Detect which cell encompasses the target text, then output its (x, y) center coordinate. 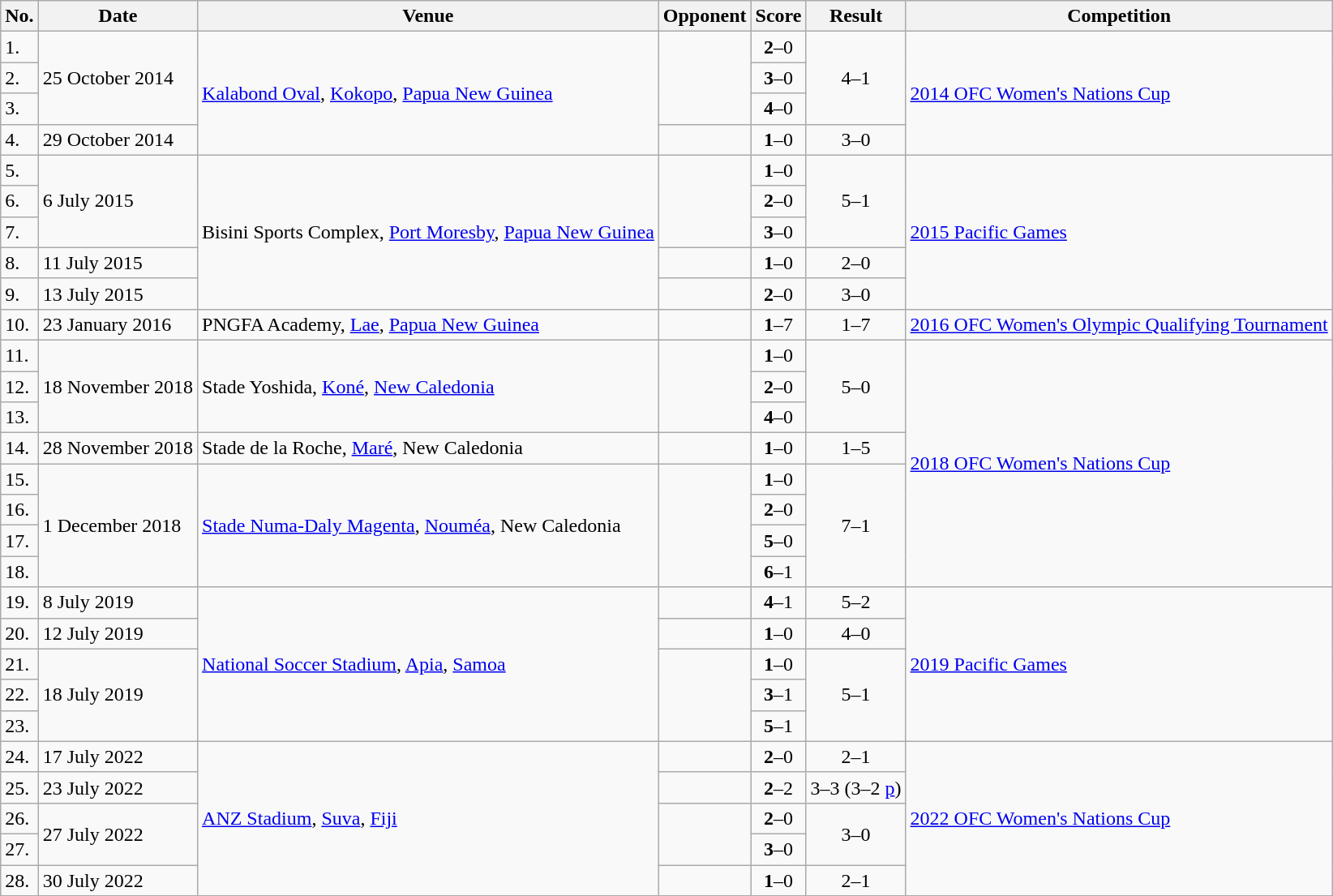
22. (19, 695)
14. (19, 448)
Stade Numa-Daly Magenta, Nouméa, New Caledonia (428, 525)
25. (19, 787)
17 July 2022 (118, 757)
13. (19, 418)
29 October 2014 (118, 139)
26. (19, 818)
30 July 2022 (118, 880)
18 July 2019 (118, 695)
Result (856, 16)
23 January 2016 (118, 324)
23 July 2022 (118, 787)
13 July 2015 (118, 294)
6–1 (778, 572)
3–1 (778, 695)
2018 OFC Women's Nations Cup (1119, 463)
Venue (428, 16)
10. (19, 324)
7–1 (856, 525)
2–2 (778, 787)
15. (19, 479)
Competition (1119, 16)
5–2 (856, 602)
3–3 (3–2 p) (856, 787)
2015 Pacific Games (1119, 232)
National Soccer Stadium, Apia, Samoa (428, 664)
6. (19, 201)
2. (19, 78)
Opponent (705, 16)
21. (19, 664)
1–5 (856, 448)
Stade de la Roche, Maré, New Caledonia (428, 448)
7. (19, 232)
18. (19, 572)
1 December 2018 (118, 525)
No. (19, 16)
Date (118, 16)
6 July 2015 (118, 201)
ANZ Stadium, Suva, Fiji (428, 818)
18 November 2018 (118, 386)
9. (19, 294)
27. (19, 849)
PNGFA Academy, Lae, Papua New Guinea (428, 324)
16. (19, 510)
11 July 2015 (118, 263)
11. (19, 355)
19. (19, 602)
20. (19, 633)
5. (19, 170)
28 November 2018 (118, 448)
25 October 2014 (118, 78)
Bisini Sports Complex, Port Moresby, Papua New Guinea (428, 232)
3. (19, 109)
4. (19, 139)
12. (19, 387)
2016 OFC Women's Olympic Qualifying Tournament (1119, 324)
8. (19, 263)
28. (19, 880)
2022 OFC Women's Nations Cup (1119, 818)
12 July 2019 (118, 633)
24. (19, 757)
2019 Pacific Games (1119, 664)
Score (778, 16)
1. (19, 47)
2014 OFC Women's Nations Cup (1119, 93)
27 July 2022 (118, 834)
23. (19, 726)
Kalabond Oval, Kokopo, Papua New Guinea (428, 93)
17. (19, 541)
Stade Yoshida, Koné, New Caledonia (428, 386)
8 July 2019 (118, 602)
